For the text-containing cell, return its midpoint in (x, y) coordinate format. 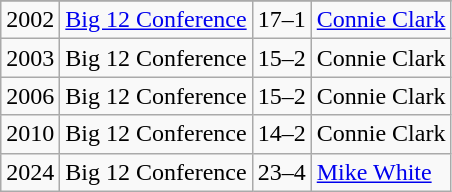
17–1 (282, 20)
2024 (30, 172)
2002 (30, 20)
14–2 (282, 134)
23–4 (282, 172)
2006 (30, 96)
2003 (30, 58)
Mike White (381, 172)
2010 (30, 134)
